Capture the cell that displays the provided text and extract its (x, y) central coordinate. 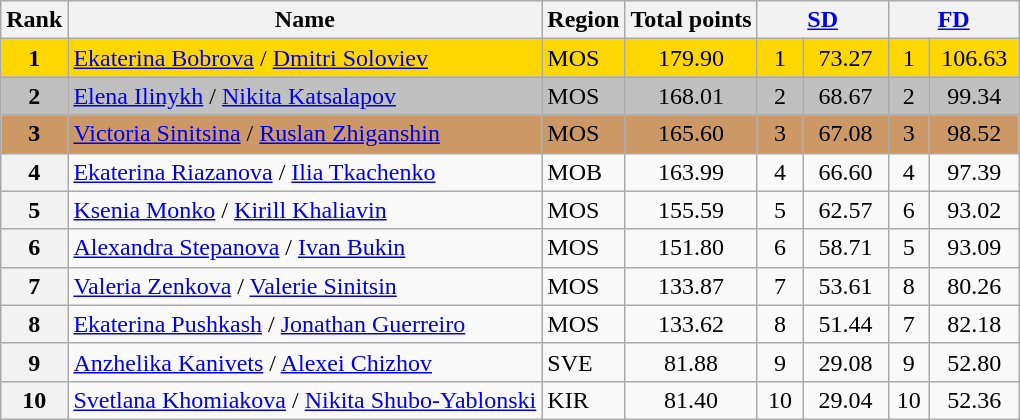
29.04 (846, 400)
179.90 (691, 58)
62.57 (846, 210)
53.61 (846, 286)
51.44 (846, 324)
Ekaterina Pushkash / Jonathan Guerreiro (305, 324)
80.26 (974, 286)
FD (954, 20)
67.08 (846, 134)
168.01 (691, 96)
133.62 (691, 324)
Elena Ilinykh / Nikita Katsalapov (305, 96)
81.40 (691, 400)
68.67 (846, 96)
93.09 (974, 248)
Rank (34, 20)
106.63 (974, 58)
Name (305, 20)
93.02 (974, 210)
KIR (584, 400)
Region (584, 20)
Ekaterina Bobrova / Dmitri Soloviev (305, 58)
155.59 (691, 210)
165.60 (691, 134)
97.39 (974, 172)
52.36 (974, 400)
151.80 (691, 248)
Ksenia Monko / Kirill Khaliavin (305, 210)
99.34 (974, 96)
133.87 (691, 286)
SVE (584, 362)
73.27 (846, 58)
66.60 (846, 172)
Svetlana Khomiakova / Nikita Shubo-Yablonski (305, 400)
58.71 (846, 248)
81.88 (691, 362)
Alexandra Stepanova / Ivan Bukin (305, 248)
163.99 (691, 172)
Anzhelika Kanivets / Alexei Chizhov (305, 362)
Total points (691, 20)
98.52 (974, 134)
MOB (584, 172)
Ekaterina Riazanova / Ilia Tkachenko (305, 172)
SD (822, 20)
Valeria Zenkova / Valerie Sinitsin (305, 286)
52.80 (974, 362)
Victoria Sinitsina / Ruslan Zhiganshin (305, 134)
29.08 (846, 362)
82.18 (974, 324)
